Identify which cell holds the provided text, then report its [x, y] central coordinate. 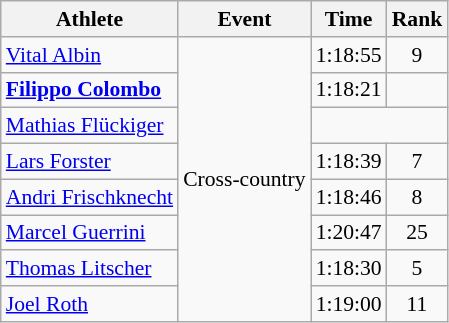
8 [418, 197]
9 [418, 55]
Event [244, 19]
Lars Forster [90, 162]
1:18:39 [349, 162]
Marcel Guerrini [90, 233]
7 [418, 162]
25 [418, 233]
Vital Albin [90, 55]
1:19:00 [349, 304]
11 [418, 304]
1:18:55 [349, 55]
1:20:47 [349, 233]
Filippo Colombo [90, 90]
Andri Frischknecht [90, 197]
Mathias Flückiger [90, 126]
Time [349, 19]
1:18:46 [349, 197]
Rank [418, 19]
5 [418, 269]
Joel Roth [90, 304]
Athlete [90, 19]
Cross-country [244, 180]
1:18:30 [349, 269]
Thomas Litscher [90, 269]
1:18:21 [349, 90]
